Return the (X, Y) coordinate for the center point of the cell that contains the specified text.  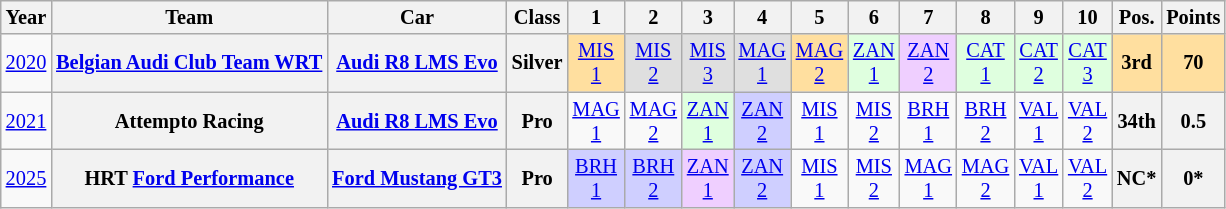
Car (417, 17)
10 (1088, 17)
0* (1193, 178)
7 (928, 17)
2021 (26, 121)
8 (986, 17)
CAT1 (986, 63)
MIS3 (708, 63)
Points (1193, 17)
HRT Ford Performance (189, 178)
3rd (1136, 63)
4 (762, 17)
2020 (26, 63)
Pos. (1136, 17)
0.5 (1193, 121)
Year (26, 17)
3 (708, 17)
5 (820, 17)
NC* (1136, 178)
34th (1136, 121)
Team (189, 17)
Ford Mustang GT3 (417, 178)
2 (654, 17)
Class (538, 17)
CAT2 (1038, 63)
2025 (26, 178)
Silver (538, 63)
6 (874, 17)
70 (1193, 63)
1 (596, 17)
Belgian Audi Club Team WRT (189, 63)
CAT3 (1088, 63)
Attempto Racing (189, 121)
9 (1038, 17)
